Return [x, y] of the center of cell containing provided text 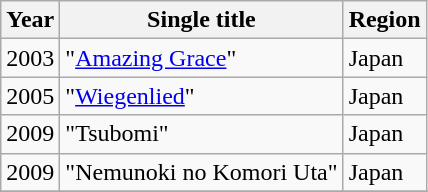
"Wiegenlied" [202, 96]
Region [384, 20]
2003 [30, 58]
Year [30, 20]
"Amazing Grace" [202, 58]
Single title [202, 20]
2005 [30, 96]
"Nemunoki no Komori Uta" [202, 172]
"Tsubomi" [202, 134]
